Locate the cell with the specified text and output its (X, Y) center coordinate. 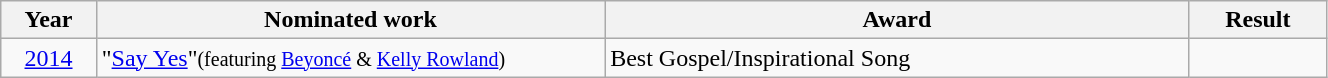
Nominated work (350, 20)
"Say Yes"(featuring Beyoncé & Kelly Rowland) (350, 58)
Result (1258, 20)
Award (898, 20)
Year (49, 20)
2014 (49, 58)
Best Gospel/Inspirational Song (898, 58)
